Scan for the cell matching the given text and deliver its (x, y) coordinate at center. 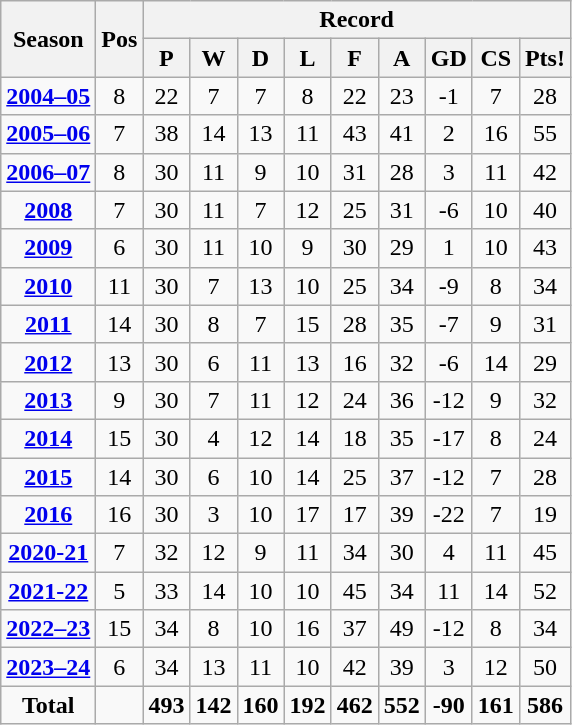
D (260, 58)
GD (448, 58)
-90 (448, 705)
142 (214, 705)
A (402, 58)
-1 (448, 96)
Pts! (544, 58)
2015 (48, 477)
55 (544, 134)
160 (260, 705)
462 (354, 705)
552 (402, 705)
19 (544, 515)
18 (354, 438)
2013 (48, 400)
-7 (448, 324)
L (308, 58)
23 (402, 96)
2006–07 (48, 172)
2005–06 (48, 134)
2004–05 (48, 96)
41 (402, 134)
50 (544, 667)
-9 (448, 286)
Season (48, 39)
52 (544, 591)
2020-21 (48, 553)
Record (357, 20)
F (354, 58)
33 (166, 591)
1 (448, 248)
2011 (48, 324)
36 (402, 400)
5 (120, 591)
2 (448, 134)
2016 (48, 515)
Pos (120, 39)
2021-22 (48, 591)
493 (166, 705)
2014 (48, 438)
2008 (48, 210)
38 (166, 134)
49 (402, 629)
CS (496, 58)
2010 (48, 286)
W (214, 58)
P (166, 58)
2009 (48, 248)
2023–24 (48, 667)
2022–23 (48, 629)
40 (544, 210)
Total (48, 705)
161 (496, 705)
586 (544, 705)
-22 (448, 515)
-17 (448, 438)
192 (308, 705)
2012 (48, 362)
